Capture the cell that displays the provided text and extract its [X, Y] central coordinate. 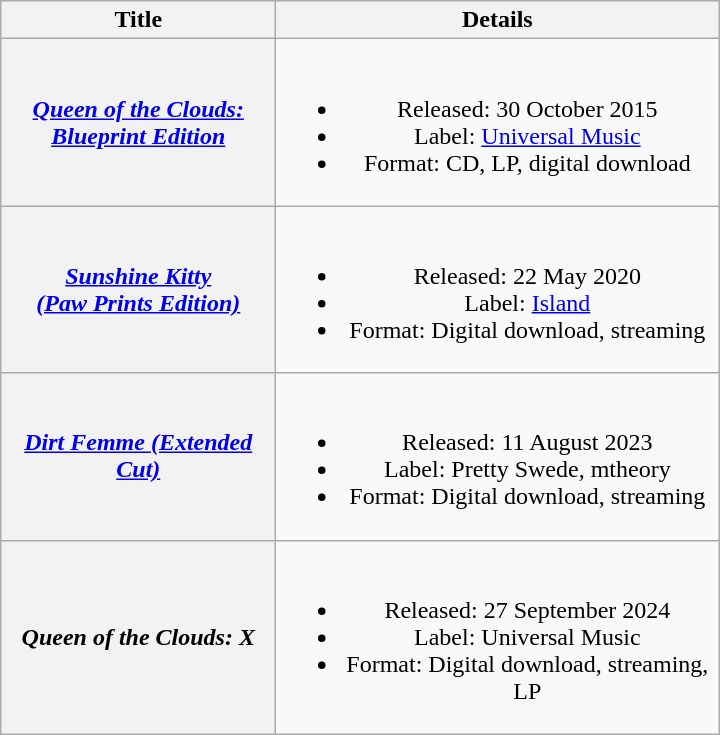
Sunshine Kitty(Paw Prints Edition) [138, 290]
Queen of the Clouds: X [138, 637]
Released: 11 August 2023Label: Pretty Swede, mtheoryFormat: Digital download, streaming [498, 456]
Released: 27 September 2024Label: Universal MusicFormat: Digital download, streaming, LP [498, 637]
Details [498, 20]
Released: 22 May 2020Label: IslandFormat: Digital download, streaming [498, 290]
Dirt Femme (Extended Cut) [138, 456]
Released: 30 October 2015Label: Universal MusicFormat: CD, LP, digital download [498, 122]
Title [138, 20]
Queen of the Clouds:Blueprint Edition [138, 122]
